Determine the [x, y] coordinate at the center of the cell enclosing the given text.  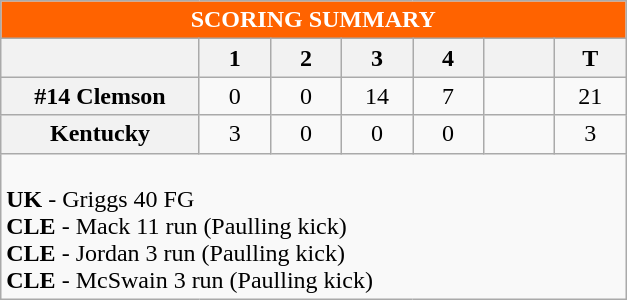
SCORING SUMMARY [314, 20]
21 [590, 96]
4 [448, 58]
#14 Clemson [100, 96]
1 [234, 58]
2 [306, 58]
14 [376, 96]
T [590, 58]
Kentucky [100, 134]
UK - Griggs 40 FG CLE - Mack 11 run (Paulling kick) CLE - Jordan 3 run (Paulling kick) CLE - McSwain 3 run (Paulling kick) [314, 226]
7 [448, 96]
